Provide the [X, Y] coordinate of the cell's center where the given text is located.  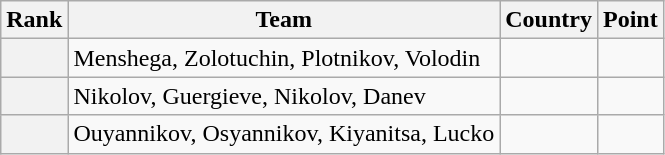
Rank [34, 20]
Ouyannikov, Osyannikov, Kiyanitsa, Lucko [284, 134]
Menshega, Zolotuchin, Plotnikov, Volodin [284, 58]
Point [630, 20]
Nikolov, Guergieve, Nikolov, Danev [284, 96]
Country [549, 20]
Team [284, 20]
